Identify which cell holds the provided text, then report its (X, Y) central coordinate. 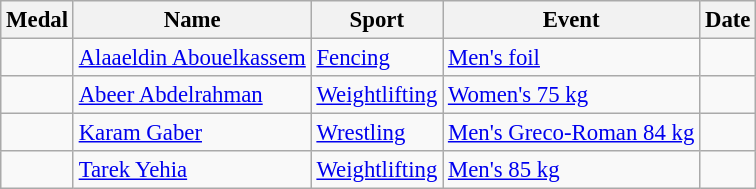
Medal (38, 20)
Men's 85 kg (572, 170)
Alaaeldin Abouelkassem (192, 58)
Sport (377, 20)
Karam Gaber (192, 133)
Tarek Yehia (192, 170)
Men's Greco-Roman 84 kg (572, 133)
Wrestling (377, 133)
Women's 75 kg (572, 95)
Name (192, 20)
Men's foil (572, 58)
Fencing (377, 58)
Date (728, 20)
Event (572, 20)
Abeer Abdelrahman (192, 95)
